Find where the given text appears and provide that cell's center as (x, y) coordinate. 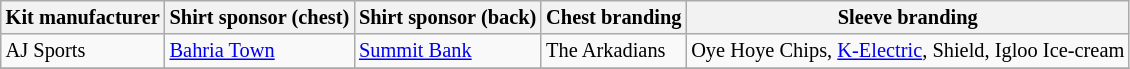
Shirt sponsor (chest) (260, 17)
The Arkadians (614, 51)
Chest branding (614, 17)
Bahria Town (260, 51)
Kit manufacturer (83, 17)
Sleeve branding (908, 17)
AJ Sports (83, 51)
Summit Bank (448, 51)
Shirt sponsor (back) (448, 17)
Oye Hoye Chips, K-Electric, Shield, Igloo Ice-cream (908, 51)
